Locate the cell with the specified text and output its (X, Y) center coordinate. 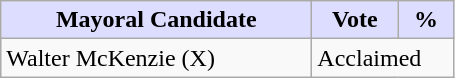
Mayoral Candidate (156, 20)
% (426, 20)
Walter McKenzie (X) (156, 58)
Vote (355, 20)
Acclaimed (383, 58)
